Identify which cell holds the provided text, then report its (X, Y) central coordinate. 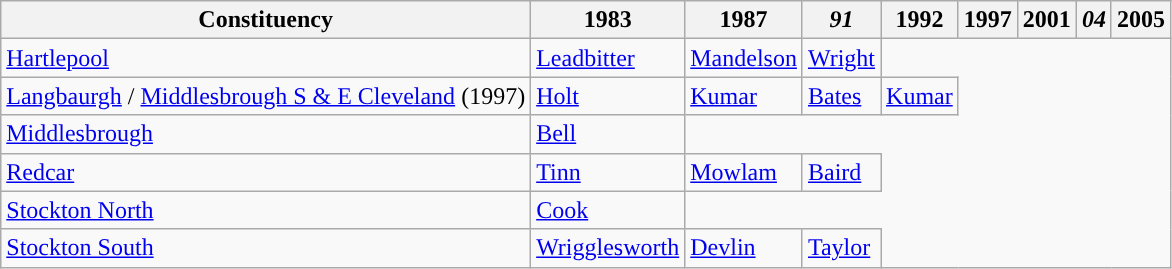
1992 (920, 20)
1983 (608, 20)
91 (841, 20)
Tinn (608, 172)
Cook (608, 210)
Redcar (266, 172)
Leadbitter (608, 58)
Hartlepool (266, 58)
Mandelson (744, 58)
Stockton South (266, 248)
1987 (744, 20)
Constituency (266, 20)
Middlesbrough (266, 134)
Holt (608, 96)
Bates (841, 96)
Taylor (841, 248)
Devlin (744, 248)
Stockton North (266, 210)
04 (1094, 20)
2001 (1046, 20)
Langbaurgh / Middlesbrough S & E Cleveland (1997) (266, 96)
Wrigglesworth (608, 248)
Mowlam (744, 172)
Baird (841, 172)
Bell (608, 134)
2005 (1140, 20)
1997 (988, 20)
Wright (841, 58)
